From the cell containing the given text, extract its center point as (X, Y) coordinate. 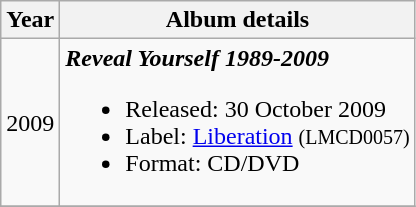
Year (30, 20)
Album details (238, 20)
2009 (30, 122)
Reveal Yourself 1989-2009Released: 30 October 2009Label: Liberation (LMCD0057)Format: CD/DVD (238, 122)
